From the cell containing the given text, extract its center point as (X, Y) coordinate. 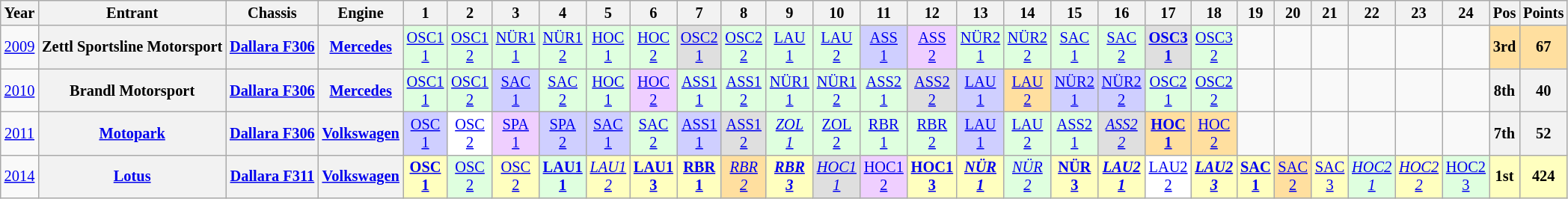
17 (1169, 13)
1st (1504, 177)
14 (1028, 13)
13 (980, 13)
HOC11 (836, 177)
3 (516, 13)
22 (1372, 13)
20 (1293, 13)
NÜR2 (1028, 177)
LAU23 (1213, 177)
NÜR3 (1074, 177)
10 (836, 13)
21 (1330, 13)
Dallara F311 (272, 177)
2 (470, 13)
LAU21 (1122, 177)
OSC31 (1169, 47)
15 (1074, 13)
5 (608, 13)
8th (1504, 91)
Engine (361, 13)
8 (744, 13)
SPA2 (563, 133)
Zettl Sportsline Motorsport (132, 47)
424 (1543, 177)
2010 (19, 91)
RBR3 (790, 177)
3rd (1504, 47)
Year (19, 13)
LAU11 (563, 177)
9 (790, 13)
23 (1418, 13)
Lotus (132, 177)
HOC13 (932, 177)
16 (1122, 13)
4 (563, 13)
Chassis (272, 13)
SPA1 (516, 133)
ASS1 (884, 47)
1 (426, 13)
HOC22 (1418, 177)
2009 (19, 47)
OSC32 (1213, 47)
ASS2 (932, 47)
7 (699, 13)
ZOL1 (790, 133)
Entrant (132, 13)
Motopark (132, 133)
LAU13 (654, 177)
19 (1255, 13)
LAU22 (1169, 177)
ZOL2 (836, 133)
67 (1543, 47)
HOC12 (884, 177)
Points (1543, 13)
2011 (19, 133)
40 (1543, 91)
7th (1504, 133)
2014 (19, 177)
Brandl Motorsport (132, 91)
6 (654, 13)
NÜR1 (980, 177)
11 (884, 13)
52 (1543, 133)
18 (1213, 13)
HOC23 (1466, 177)
24 (1466, 13)
Pos (1504, 13)
LAU12 (608, 177)
HOC21 (1372, 177)
12 (932, 13)
SAC3 (1330, 177)
